Return the [X, Y] coordinate for the center point of the cell that contains the specified text.  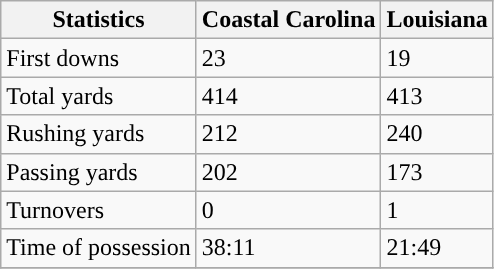
19 [437, 58]
413 [437, 96]
212 [288, 134]
21:49 [437, 248]
240 [437, 134]
414 [288, 96]
Time of possession [99, 248]
Passing yards [99, 172]
Statistics [99, 20]
Turnovers [99, 210]
Louisiana [437, 20]
173 [437, 172]
Rushing yards [99, 134]
First downs [99, 58]
1 [437, 210]
202 [288, 172]
0 [288, 210]
Coastal Carolina [288, 20]
Total yards [99, 96]
23 [288, 58]
38:11 [288, 248]
